Provide the [x, y] coordinate of the cell's center where the given text is located.  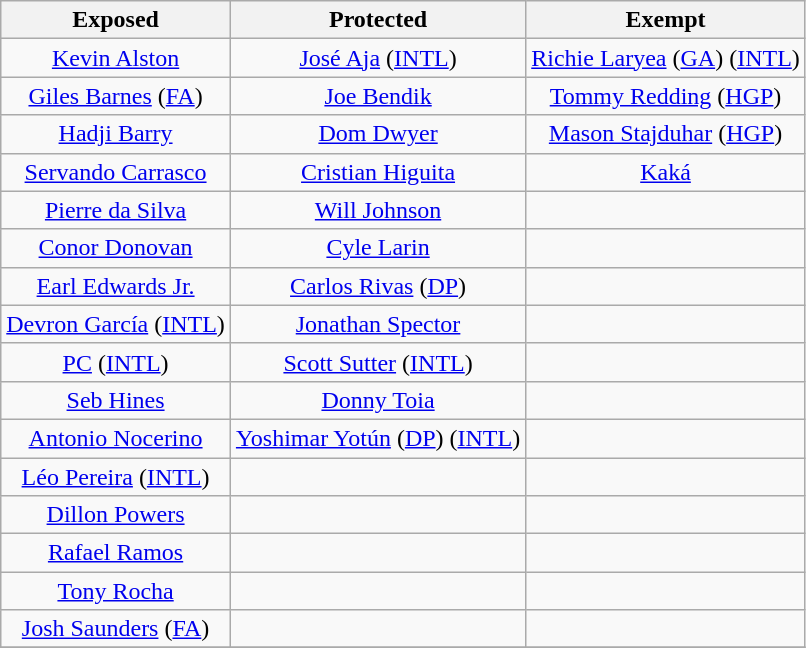
Cristian Higuita [378, 172]
Kevin Alston [116, 58]
Conor Donovan [116, 248]
Yoshimar Yotún (DP) (INTL) [378, 438]
Will Johnson [378, 210]
Cyle Larin [378, 248]
Léo Pereira (INTL) [116, 477]
Tony Rocha [116, 591]
Exempt [666, 20]
Kaká [666, 172]
Josh Saunders (FA) [116, 629]
Carlos Rivas (DP) [378, 286]
Seb Hines [116, 400]
Jonathan Spector [378, 324]
Protected [378, 20]
Donny Toia [378, 400]
Servando Carrasco [116, 172]
Antonio Nocerino [116, 438]
Joe Bendik [378, 96]
Dom Dwyer [378, 134]
Pierre da Silva [116, 210]
Scott Sutter (INTL) [378, 362]
Devron García (INTL) [116, 324]
Hadji Barry [116, 134]
Giles Barnes (FA) [116, 96]
Dillon Powers [116, 515]
Tommy Redding (HGP) [666, 96]
Earl Edwards Jr. [116, 286]
Exposed [116, 20]
Mason Stajduhar (HGP) [666, 134]
PC (INTL) [116, 362]
José Aja (INTL) [378, 58]
Richie Laryea (GA) (INTL) [666, 58]
Rafael Ramos [116, 553]
